Find where the given text appears and provide that cell's center as [x, y] coordinate. 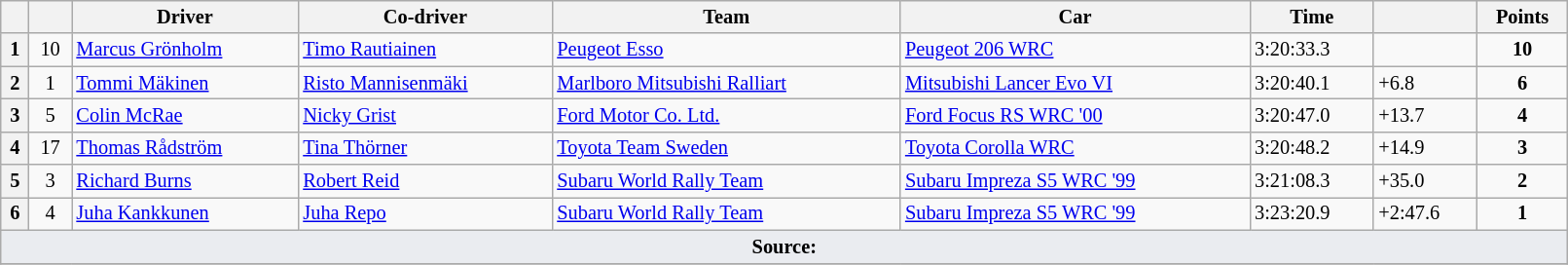
Juha Repo [424, 213]
3:20:33.3 [1312, 50]
3:20:40.1 [1312, 83]
Time [1312, 17]
Thomas Rådström [185, 148]
Source: [784, 246]
17 [51, 148]
+14.9 [1425, 148]
Peugeot Esso [726, 50]
Co-driver [424, 17]
Team [726, 17]
Nicky Grist [424, 115]
Marcus Grönholm [185, 50]
+13.7 [1425, 115]
Risto Mannisenmäki [424, 83]
3:23:20.9 [1312, 213]
+35.0 [1425, 181]
Peugeot 206 WRC [1075, 50]
Robert Reid [424, 181]
+2:47.6 [1425, 213]
Points [1522, 17]
Tommi Mäkinen [185, 83]
Driver [185, 17]
Timo Rautiainen [424, 50]
Toyota Team Sweden [726, 148]
Toyota Corolla WRC [1075, 148]
+6.8 [1425, 83]
Richard Burns [185, 181]
3:20:48.2 [1312, 148]
Tina Thörner [424, 148]
Mitsubishi Lancer Evo VI [1075, 83]
Ford Motor Co. Ltd. [726, 115]
Marlboro Mitsubishi Ralliart [726, 83]
Ford Focus RS WRC '00 [1075, 115]
Colin McRae [185, 115]
3:21:08.3 [1312, 181]
Juha Kankkunen [185, 213]
3:20:47.0 [1312, 115]
Car [1075, 17]
